Search for the cell housing the specified text and yield its [X, Y] center coordinate. 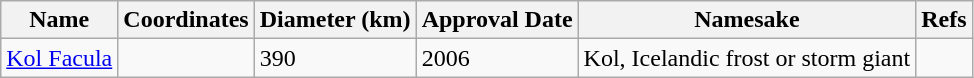
Kol, Icelandic frost or storm giant [747, 58]
Diameter (km) [335, 20]
Approval Date [497, 20]
Coordinates [186, 20]
Refs [944, 20]
Name [60, 20]
Namesake [747, 20]
390 [335, 58]
Kol Facula [60, 58]
2006 [497, 58]
